Locate the cell with the specified text and output its (x, y) center coordinate. 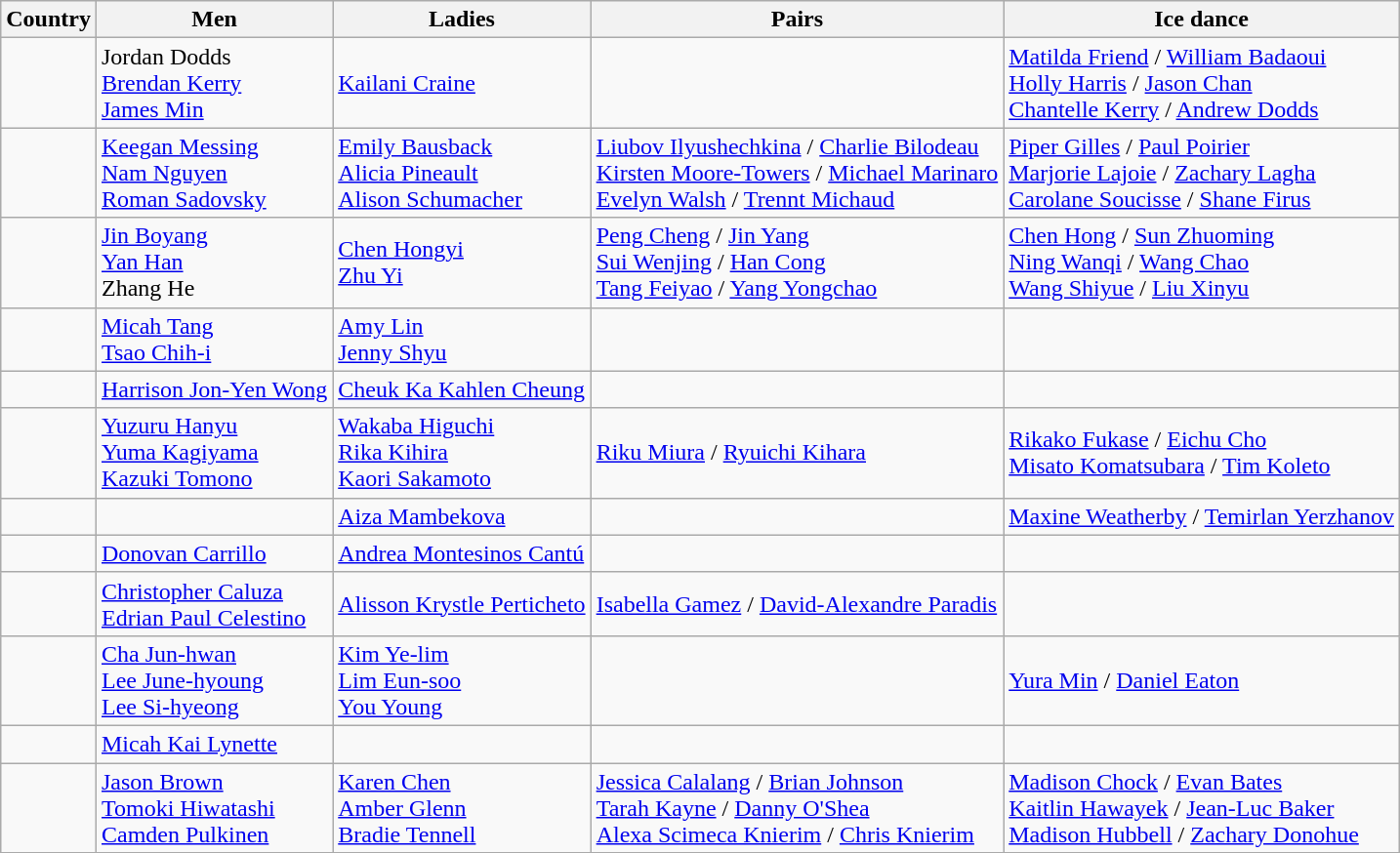
Christopher CaluzaEdrian Paul Celestino (214, 603)
Cheuk Ka Kahlen Cheung (462, 389)
Ladies (462, 20)
Micah Kai Lynette (214, 744)
Amy LinJenny Shyu (462, 340)
Wakaba HiguchiRika KihiraKaori Sakamoto (462, 453)
Ice dance (1202, 20)
Country (49, 20)
Men (214, 20)
Jason BrownTomoki HiwatashiCamden Pulkinen (214, 808)
Jin BoyangYan HanZhang He (214, 263)
Piper Gilles / Paul PoirierMarjorie Lajoie / Zachary LaghaCarolane Soucisse / Shane Firus (1202, 173)
Andrea Montesinos Cantú (462, 553)
Keegan MessingNam NguyenRoman Sadovsky (214, 173)
Kim Ye-limLim Eun-sooYou Young (462, 680)
Chen HongyiZhu Yi (462, 263)
Rikako Fukase / Eichu ChoMisato Komatsubara / Tim Koleto (1202, 453)
Cha Jun-hwanLee June-hyoungLee Si-hyeong (214, 680)
Madison Chock / Evan BatesKaitlin Hawayek / Jean-Luc BakerMadison Hubbell / Zachary Donohue (1202, 808)
Isabella Gamez / David-Alexandre Paradis (797, 603)
Pairs (797, 20)
Donovan Carrillo (214, 553)
Chen Hong / Sun ZhuomingNing Wanqi / Wang ChaoWang Shiyue / Liu Xinyu (1202, 263)
Kailani Craine (462, 83)
Liubov Ilyushechkina / Charlie BilodeauKirsten Moore-Towers / Michael MarinaroEvelyn Walsh / Trennt Michaud (797, 173)
Alisson Krystle Perticheto (462, 603)
Emily BausbackAlicia PineaultAlison Schumacher (462, 173)
Yura Min / Daniel Eaton (1202, 680)
Karen ChenAmber GlennBradie Tennell (462, 808)
Jordan DoddsBrendan KerryJames Min (214, 83)
Aiza Mambekova (462, 516)
Yuzuru HanyuYuma KagiyamaKazuki Tomono (214, 453)
Micah TangTsao Chih-i (214, 340)
Jessica Calalang / Brian JohnsonTarah Kayne / Danny O'SheaAlexa Scimeca Knierim / Chris Knierim (797, 808)
Maxine Weatherby / Temirlan Yerzhanov (1202, 516)
Harrison Jon-Yen Wong (214, 389)
Peng Cheng / Jin YangSui Wenjing / Han CongTang Feiyao / Yang Yongchao (797, 263)
Riku Miura / Ryuichi Kihara (797, 453)
Matilda Friend / William BadaouiHolly Harris / Jason ChanChantelle Kerry / Andrew Dodds (1202, 83)
